Provide the (x, y) coordinate of the cell's center where the given text is located.  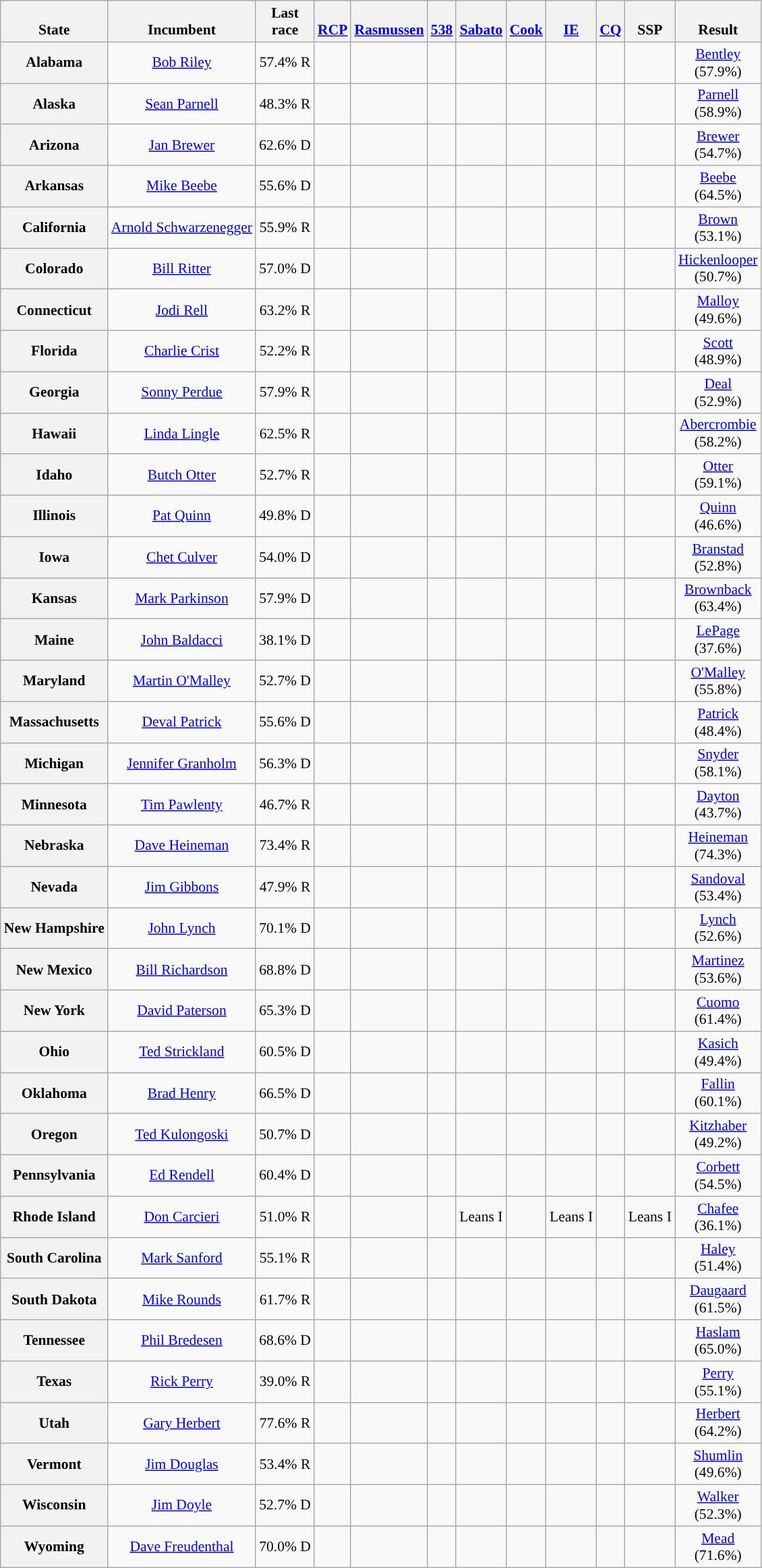
Alaska (54, 104)
Nevada (54, 888)
Haley(51.4%) (718, 1258)
Alabama (54, 62)
Scott(48.9%) (718, 351)
Arkansas (54, 186)
Ed Rendell (182, 1176)
Cook (526, 22)
52.7% R (285, 475)
56.3% D (285, 763)
Brad Henry (182, 1093)
54.0% D (285, 557)
Tennessee (54, 1341)
Rick Perry (182, 1381)
70.1% D (285, 928)
New Mexico (54, 970)
John Baldacci (182, 639)
Maryland (54, 681)
Shumlin(49.6%) (718, 1465)
48.3% R (285, 104)
Pat Quinn (182, 517)
State (54, 22)
Chet Culver (182, 557)
Incumbent (182, 22)
Colorado (54, 268)
70.0% D (285, 1547)
Beebe(64.5%) (718, 186)
Sandoval(53.4%) (718, 888)
51.0% R (285, 1217)
46.7% R (285, 805)
Jim Douglas (182, 1465)
New York (54, 1010)
68.6% D (285, 1341)
60.5% D (285, 1052)
Martinez(53.6%) (718, 970)
Corbett(54.5%) (718, 1176)
Jim Gibbons (182, 888)
57.9% R (285, 393)
Otter(59.1%) (718, 475)
Maine (54, 639)
Iowa (54, 557)
Heineman(74.3%) (718, 846)
Haslam(65.0%) (718, 1341)
New Hampshire (54, 928)
Kansas (54, 599)
David Paterson (182, 1010)
Arizona (54, 146)
Martin O'Malley (182, 681)
65.3% D (285, 1010)
Rasmussen (388, 22)
Texas (54, 1381)
California (54, 228)
Linda Lingle (182, 433)
Malloy(49.6%) (718, 310)
53.4% R (285, 1465)
Georgia (54, 393)
Patrick(48.4%) (718, 722)
Don Carcieri (182, 1217)
South Dakota (54, 1299)
Vermont (54, 1465)
55.1% R (285, 1258)
Dave Heineman (182, 846)
Wyoming (54, 1547)
Cuomo(61.4%) (718, 1010)
Hickenlooper(50.7%) (718, 268)
Pennsylvania (54, 1176)
Dayton(43.7%) (718, 805)
Jodi Rell (182, 310)
Deal(52.9%) (718, 393)
538 (442, 22)
LePage(37.6%) (718, 639)
Massachusetts (54, 722)
Ted Strickland (182, 1052)
Ted Kulongoski (182, 1134)
57.0% D (285, 268)
Michigan (54, 763)
RCP (332, 22)
Phil Bredesen (182, 1341)
77.6% R (285, 1423)
Mark Sanford (182, 1258)
Result (718, 22)
Ohio (54, 1052)
Florida (54, 351)
Dave Freudenthal (182, 1547)
Brown(53.1%) (718, 228)
Lynch(52.6%) (718, 928)
Wisconsin (54, 1505)
Charlie Crist (182, 351)
Butch Otter (182, 475)
Rhode Island (54, 1217)
Bob Riley (182, 62)
Perry(55.1%) (718, 1381)
Arnold Schwarzenegger (182, 228)
Gary Herbert (182, 1423)
57.4% R (285, 62)
Kasich(49.4%) (718, 1052)
Mark Parkinson (182, 599)
38.1% D (285, 639)
Bill Richardson (182, 970)
John Lynch (182, 928)
73.4% R (285, 846)
66.5% D (285, 1093)
Mike Beebe (182, 186)
Branstad(52.8%) (718, 557)
Sabato (481, 22)
60.4% D (285, 1176)
62.6% D (285, 146)
Jan Brewer (182, 146)
Walker(52.3%) (718, 1505)
Mead(71.6%) (718, 1547)
Brownback(63.4%) (718, 599)
Kitzhaber(49.2%) (718, 1134)
Utah (54, 1423)
47.9% R (285, 888)
Mike Rounds (182, 1299)
61.7% R (285, 1299)
CQ (611, 22)
50.7% D (285, 1134)
55.9% R (285, 228)
Parnell(58.9%) (718, 104)
IE (571, 22)
Sonny Perdue (182, 393)
Snyder(58.1%) (718, 763)
Jim Doyle (182, 1505)
Chafee(36.1%) (718, 1217)
Abercrombie(58.2%) (718, 433)
Hawaii (54, 433)
Lastrace (285, 22)
63.2% R (285, 310)
Tim Pawlenty (182, 805)
South Carolina (54, 1258)
Quinn(46.6%) (718, 517)
Daugaard(61.5%) (718, 1299)
Oregon (54, 1134)
52.2% R (285, 351)
Bentley(57.9%) (718, 62)
Illinois (54, 517)
Minnesota (54, 805)
Connecticut (54, 310)
Sean Parnell (182, 104)
68.8% D (285, 970)
49.8% D (285, 517)
Idaho (54, 475)
Brewer(54.7%) (718, 146)
O'Malley(55.8%) (718, 681)
Fallin(60.1%) (718, 1093)
62.5% R (285, 433)
Bill Ritter (182, 268)
Herbert(64.2%) (718, 1423)
SSP (650, 22)
Jennifer Granholm (182, 763)
Deval Patrick (182, 722)
Nebraska (54, 846)
39.0% R (285, 1381)
Oklahoma (54, 1093)
57.9% D (285, 599)
